From the cell containing the given text, extract its center point as (X, Y) coordinate. 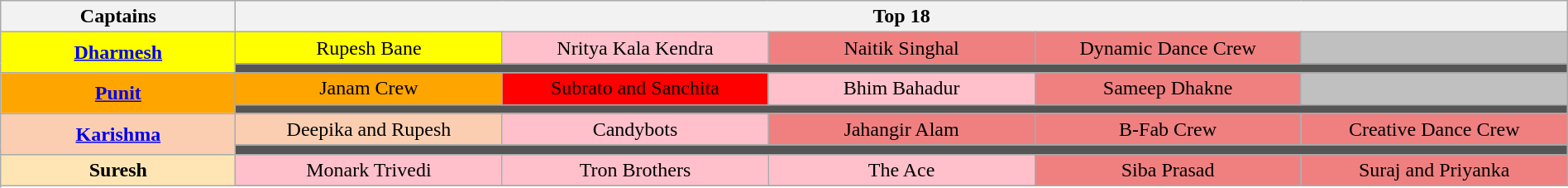
B-Fab Crew (1168, 129)
Candybots (635, 129)
Rupesh Bane (369, 48)
Nritya Kala Kendra (635, 48)
Sameep Dhakne (1168, 89)
Jahangir Alam (901, 129)
Captains (118, 17)
Deepika and Rupesh (369, 129)
The Ace (901, 170)
Dharmesh (118, 53)
Suresh (118, 170)
Tron Brothers (635, 170)
Punit (118, 93)
Karishma (118, 134)
Top 18 (901, 17)
Bhim Bahadur (901, 89)
Subrato and Sanchita (635, 89)
Janam Crew (369, 89)
Monark Trivedi (369, 170)
Creative Dance Crew (1434, 129)
Siba Prasad (1168, 170)
Suraj and Priyanka (1434, 170)
Dynamic Dance Crew (1168, 48)
Naitik Singhal (901, 48)
